Return (x, y) of the center of cell containing provided text 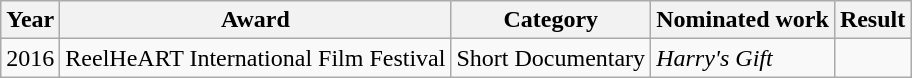
Year (30, 20)
ReelHeART International Film Festival (256, 58)
Short Documentary (551, 58)
2016 (30, 58)
Award (256, 20)
Harry's Gift (743, 58)
Result (872, 20)
Category (551, 20)
Nominated work (743, 20)
